Provide the [x, y] coordinate of the cell's center where the given text is located.  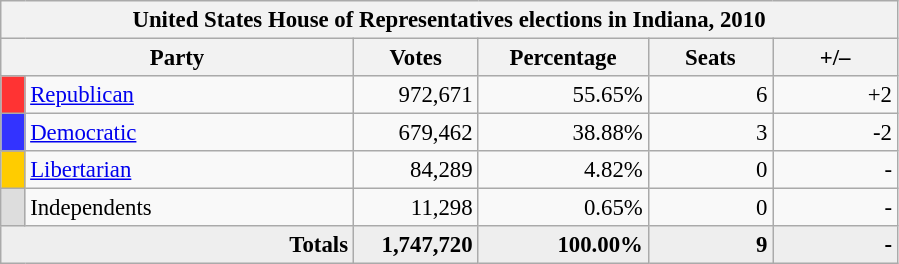
6 [710, 95]
Independents [189, 208]
11,298 [416, 208]
+2 [836, 95]
Percentage [563, 58]
Votes [416, 58]
+/– [836, 58]
100.00% [563, 245]
Libertarian [189, 170]
972,671 [416, 95]
0.65% [563, 208]
4.82% [563, 170]
United States House of Representatives elections in Indiana, 2010 [450, 20]
55.65% [563, 95]
38.88% [563, 133]
1,747,720 [416, 245]
3 [710, 133]
Totals [178, 245]
Party [178, 58]
Republican [189, 95]
Democratic [189, 133]
-2 [836, 133]
9 [710, 245]
84,289 [416, 170]
Seats [710, 58]
679,462 [416, 133]
